Find where the given text appears and provide that cell's center as [X, Y] coordinate. 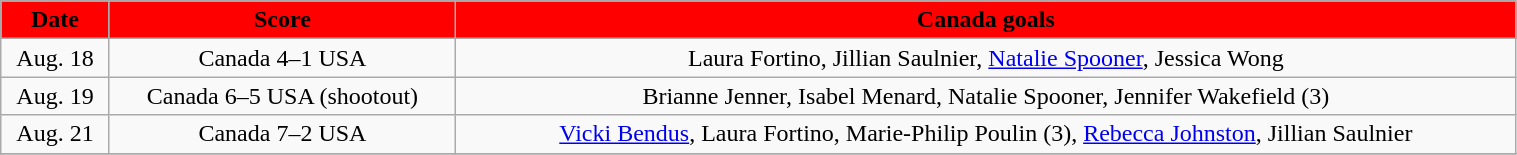
Canada 7–2 USA [282, 134]
Date [55, 20]
Canada goals [986, 20]
Aug. 19 [55, 96]
Aug. 21 [55, 134]
Score [282, 20]
Laura Fortino, Jillian Saulnier, Natalie Spooner, Jessica Wong [986, 58]
Vicki Bendus, Laura Fortino, Marie-Philip Poulin (3), Rebecca Johnston, Jillian Saulnier [986, 134]
Canada 6–5 USA (shootout) [282, 96]
Aug. 18 [55, 58]
Canada 4–1 USA [282, 58]
Brianne Jenner, Isabel Menard, Natalie Spooner, Jennifer Wakefield (3) [986, 96]
